Identify which cell holds the provided text, then report its (X, Y) central coordinate. 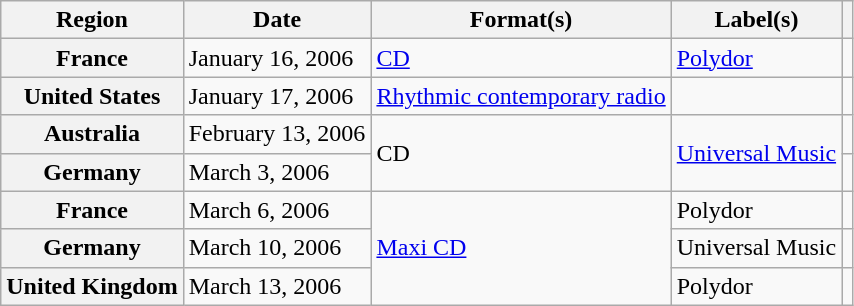
Australia (92, 134)
March 6, 2006 (277, 210)
United Kingdom (92, 286)
Date (277, 20)
Maxi CD (521, 248)
March 3, 2006 (277, 172)
Label(s) (756, 20)
Region (92, 20)
March 10, 2006 (277, 248)
January 17, 2006 (277, 96)
United States (92, 96)
March 13, 2006 (277, 286)
Format(s) (521, 20)
January 16, 2006 (277, 58)
February 13, 2006 (277, 134)
Rhythmic contemporary radio (521, 96)
